Pinpoint the cell where the given text exists, returning its [X, Y] midpoint coordinate. 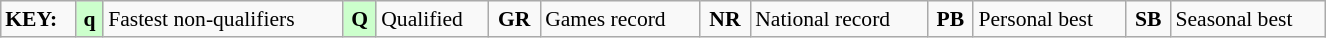
Qualified [432, 19]
q [90, 19]
Games record [620, 19]
GR [514, 19]
SB [1148, 19]
PB [950, 19]
KEY: [38, 19]
Seasonal best [1248, 19]
National record [838, 19]
Personal best [1049, 19]
Q [360, 19]
NR [725, 19]
Fastest non-qualifiers [223, 19]
